Search for the cell housing the specified text and yield its (X, Y) center coordinate. 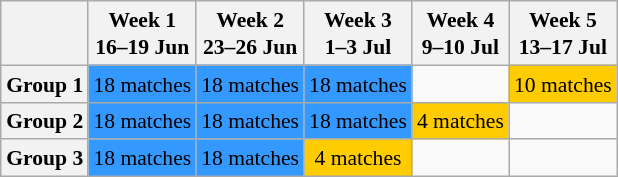
10 matches (563, 84)
Week 116–19 Jun (142, 33)
Week 223–26 Jun (250, 33)
Group 2 (44, 120)
Group 1 (44, 84)
Week 49–10 Jul (460, 33)
Week 513–17 Jul (563, 33)
Group 3 (44, 158)
Week 31–3 Jul (358, 33)
